Return [x, y] of the center of cell containing provided text 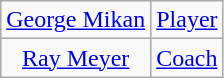
Coach [187, 58]
Ray Meyer [76, 58]
Player [187, 20]
George Mikan [76, 20]
